Detect which cell encompasses the target text, then output its [X, Y] center coordinate. 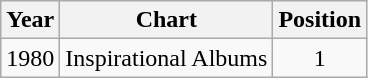
Year [30, 20]
1 [320, 58]
Chart [166, 20]
1980 [30, 58]
Position [320, 20]
Inspirational Albums [166, 58]
